Pinpoint the cell where the given text exists, returning its (x, y) midpoint coordinate. 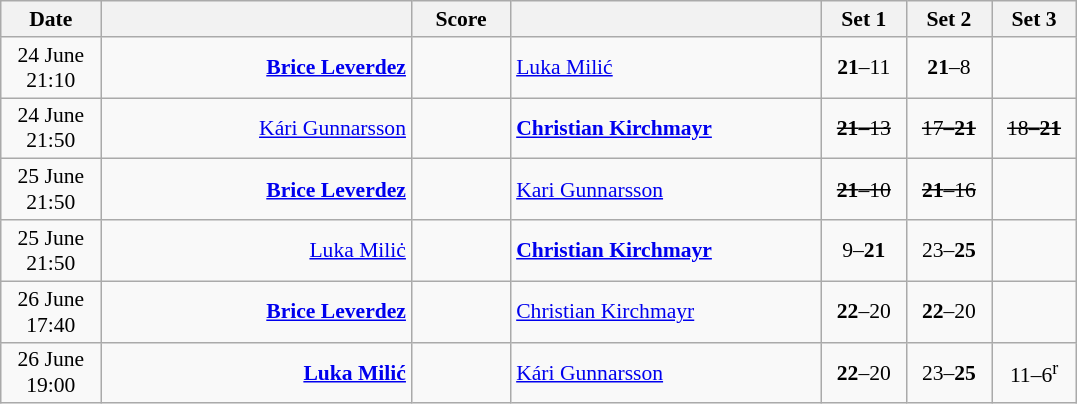
21–16 (948, 190)
Score (461, 19)
21–8 (948, 68)
24 June21:10 (51, 68)
26 June19:00 (51, 372)
Kari Gunnarsson (666, 190)
Set 1 (864, 19)
21–11 (864, 68)
21–13 (864, 128)
17–21 (948, 128)
21–10 (864, 190)
9–21 (864, 250)
Set 3 (1034, 19)
26 June17:40 (51, 312)
18–21 (1034, 128)
Date (51, 19)
Set 2 (948, 19)
24 June21:50 (51, 128)
11–6r (1034, 372)
Luka Miliċ (256, 250)
